From the cell containing the given text, extract its center point as (x, y) coordinate. 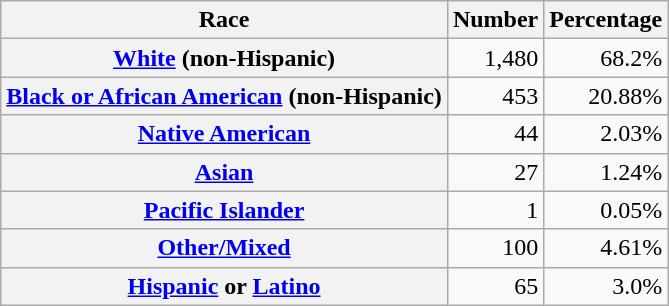
27 (495, 172)
44 (495, 134)
Number (495, 20)
White (non-Hispanic) (224, 58)
68.2% (606, 58)
2.03% (606, 134)
3.0% (606, 286)
20.88% (606, 96)
1 (495, 210)
4.61% (606, 248)
Asian (224, 172)
0.05% (606, 210)
453 (495, 96)
100 (495, 248)
Native American (224, 134)
65 (495, 286)
Hispanic or Latino (224, 286)
Race (224, 20)
1,480 (495, 58)
Percentage (606, 20)
1.24% (606, 172)
Pacific Islander (224, 210)
Black or African American (non-Hispanic) (224, 96)
Other/Mixed (224, 248)
